Identify which cell holds the provided text, then report its (x, y) central coordinate. 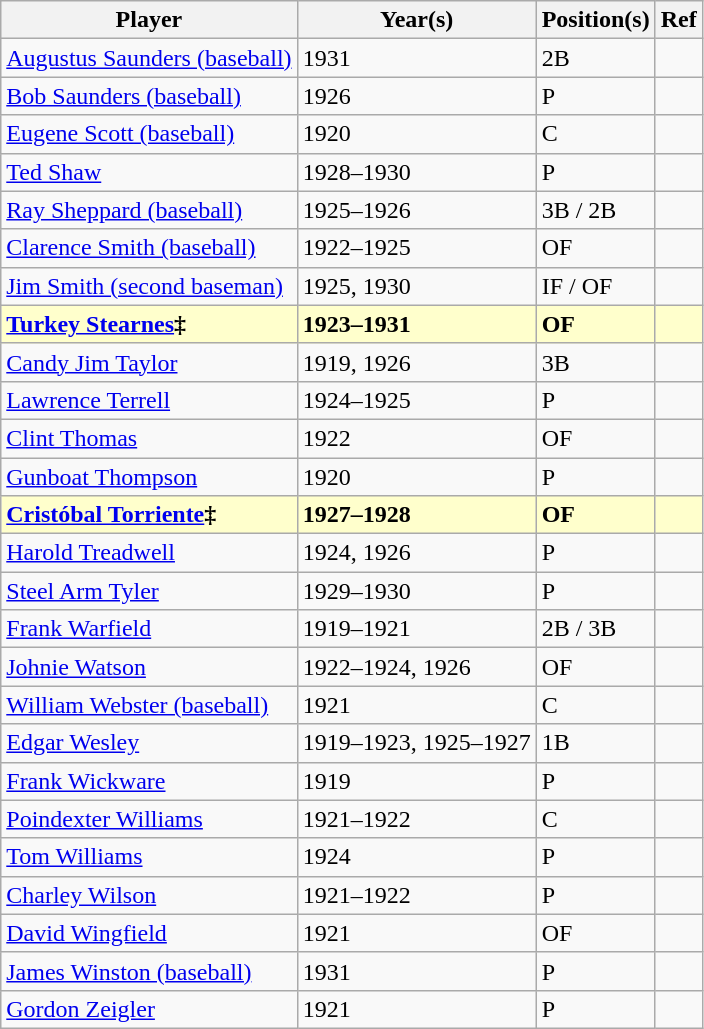
Harold Treadwell (149, 553)
1925–1926 (416, 210)
David Wingfield (149, 933)
Jim Smith (second baseman) (149, 286)
1B (596, 743)
1919, 1926 (416, 362)
Eugene Scott (baseball) (149, 134)
Ray Sheppard (baseball) (149, 210)
1927–1928 (416, 515)
1925, 1930 (416, 286)
1922–1925 (416, 248)
Ted Shaw (149, 172)
1926 (416, 96)
Year(s) (416, 20)
Frank Warfield (149, 629)
Frank Wickware (149, 781)
1924 (416, 857)
Clarence Smith (baseball) (149, 248)
Clint Thomas (149, 438)
3B / 2B (596, 210)
3B (596, 362)
2B (596, 58)
1919 (416, 781)
Charley Wilson (149, 895)
Johnie Watson (149, 667)
Gunboat Thompson (149, 477)
Gordon Zeigler (149, 1009)
1923–1931 (416, 324)
Position(s) (596, 20)
James Winston (baseball) (149, 971)
1929–1930 (416, 591)
1924–1925 (416, 400)
Lawrence Terrell (149, 400)
Tom Williams (149, 857)
Augustus Saunders (baseball) (149, 58)
1924, 1926 (416, 553)
Steel Arm Tyler (149, 591)
1928–1930 (416, 172)
Candy Jim Taylor (149, 362)
1922 (416, 438)
1922–1924, 1926 (416, 667)
IF / OF (596, 286)
Bob Saunders (baseball) (149, 96)
William Webster (baseball) (149, 705)
Edgar Wesley (149, 743)
Player (149, 20)
Cristóbal Torriente‡ (149, 515)
Ref (678, 20)
2B / 3B (596, 629)
1919–1923, 1925–1927 (416, 743)
Poindexter Williams (149, 819)
1919–1921 (416, 629)
Turkey Stearnes‡ (149, 324)
